From the cell containing the given text, extract its center point as (X, Y) coordinate. 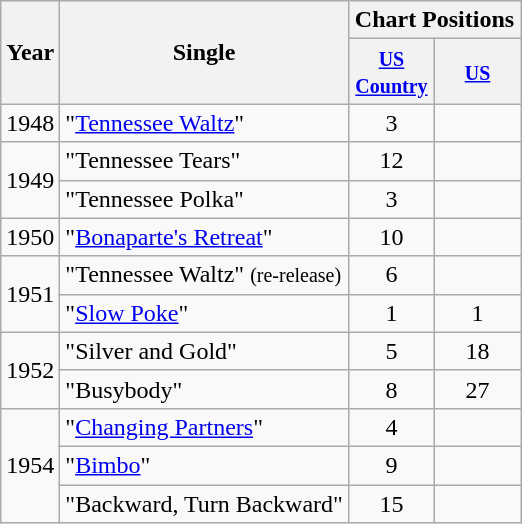
1951 (30, 294)
12 (391, 161)
US (477, 72)
5 (391, 351)
"Tennessee Tears" (204, 161)
Single (204, 52)
Chart Positions (434, 20)
"Backward, Turn Backward" (204, 503)
15 (391, 503)
"Tennessee Waltz" (204, 123)
"Tennessee Waltz" (re-release) (204, 275)
"Bimbo" (204, 465)
27 (477, 389)
6 (391, 275)
1954 (30, 465)
1948 (30, 123)
"Busybody" (204, 389)
"Tennessee Polka" (204, 199)
"Changing Partners" (204, 427)
9 (391, 465)
4 (391, 427)
10 (391, 237)
8 (391, 389)
1952 (30, 370)
"Silver and Gold" (204, 351)
Year (30, 52)
18 (477, 351)
"Bonaparte's Retreat" (204, 237)
1950 (30, 237)
1949 (30, 180)
"Slow Poke" (204, 313)
US Country (391, 72)
